Identify which cell holds the provided text, then report its (x, y) central coordinate. 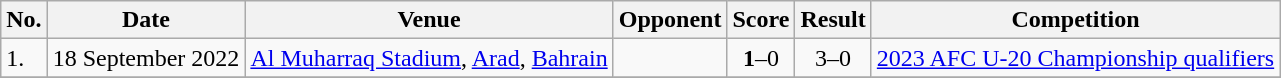
Score (761, 20)
Result (833, 20)
Opponent (670, 20)
18 September 2022 (146, 58)
Venue (429, 20)
3–0 (833, 58)
1. (24, 58)
2023 AFC U-20 Championship qualifiers (1075, 58)
Competition (1075, 20)
No. (24, 20)
1–0 (761, 58)
Al Muharraq Stadium, Arad, Bahrain (429, 58)
Date (146, 20)
